Return [X, Y] of the center of cell containing provided text 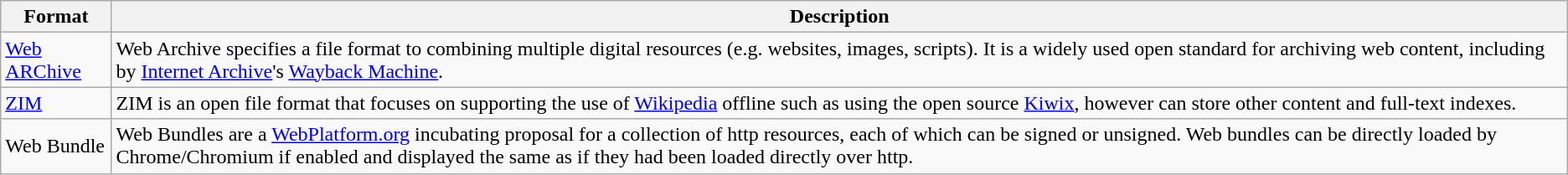
Web ARChive [56, 60]
Format [56, 17]
ZIM [56, 103]
Description [839, 17]
Web Bundle [56, 146]
